Provide the [x, y] coordinate of the cell's center where the given text is located.  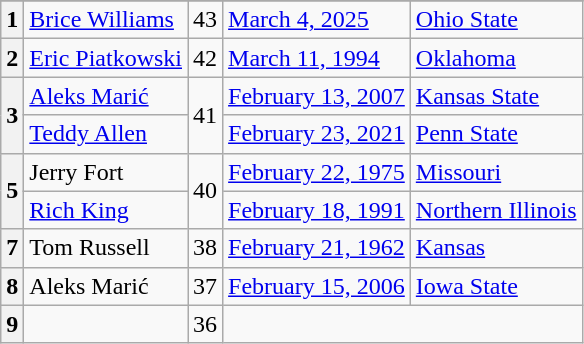
42 [206, 58]
Teddy Allen [106, 134]
37 [206, 286]
March 11, 1994 [317, 58]
Jerry Fort [106, 172]
Northern Illinois [496, 210]
41 [206, 115]
43 [206, 20]
2 [12, 58]
March 4, 2025 [317, 20]
Iowa State [496, 286]
40 [206, 191]
1 [12, 20]
Kansas State [496, 96]
Penn State [496, 134]
February 15, 2006 [317, 286]
Ohio State [496, 20]
February 23, 2021 [317, 134]
February 21, 1962 [317, 248]
Brice Williams [106, 20]
5 [12, 191]
Oklahoma [496, 58]
8 [12, 286]
Eric Piatkowski [106, 58]
Rich King [106, 210]
Tom Russell [106, 248]
9 [12, 324]
Missouri [496, 172]
7 [12, 248]
Kansas [496, 248]
38 [206, 248]
3 [12, 115]
36 [206, 324]
February 13, 2007 [317, 96]
February 18, 1991 [317, 210]
February 22, 1975 [317, 172]
